From the cell containing the given text, extract its center point as (x, y) coordinate. 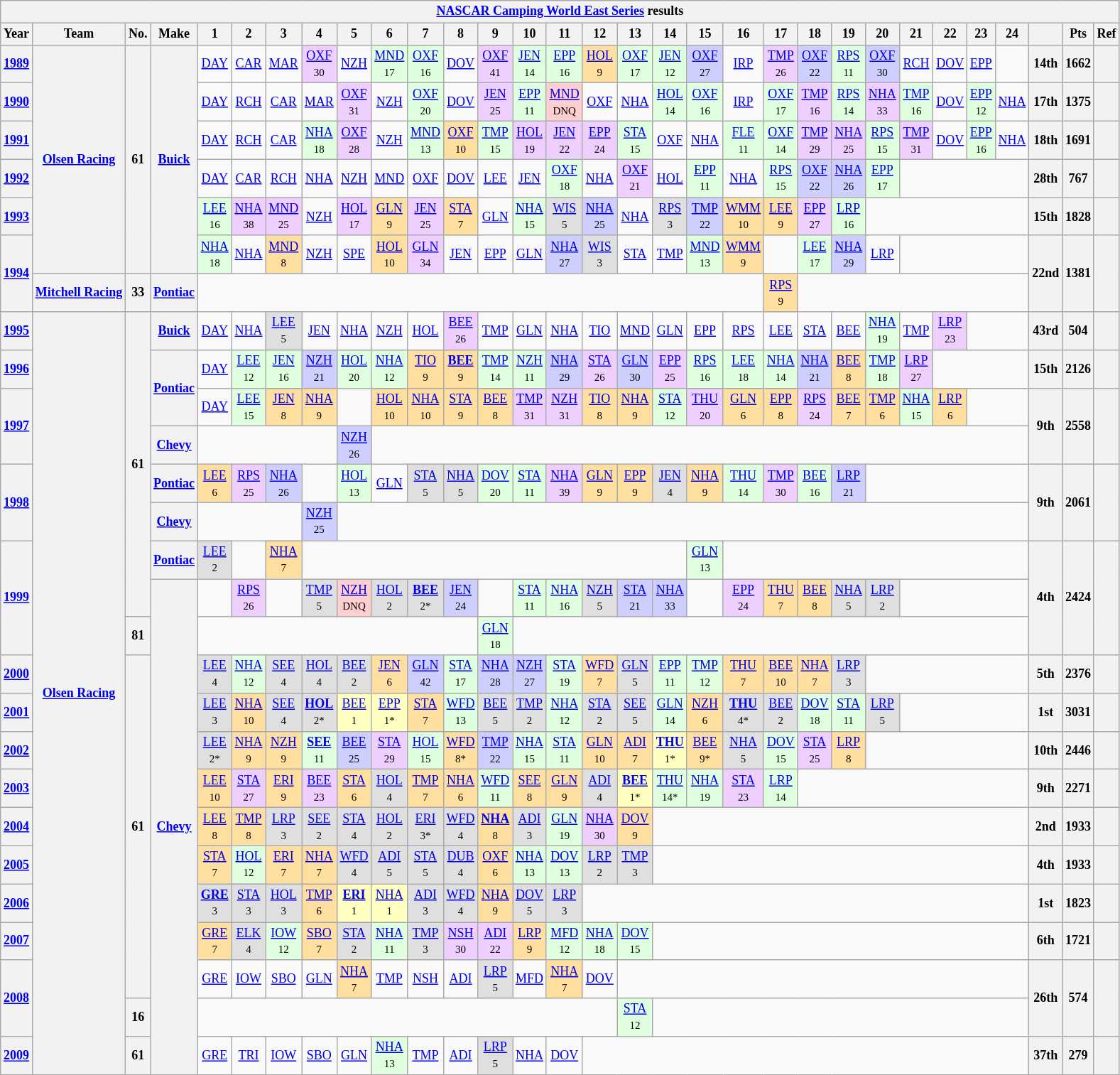
19 (849, 34)
EPP 27 (815, 217)
BEE 2* (426, 598)
279 (1078, 1056)
GLN 42 (426, 674)
EPP 8 (781, 407)
STA 26 (599, 369)
22 (950, 34)
Mitchell Racing (78, 293)
Pts (1078, 34)
NSH (426, 979)
NZH 9 (284, 750)
Year (17, 34)
BEE 23 (319, 789)
NHA 38 (249, 217)
NZH 25 (319, 522)
LEE 2* (214, 750)
ERI 1 (354, 903)
2061 (1078, 502)
12 (599, 34)
11 (564, 34)
22nd (1045, 273)
SBO 7 (319, 941)
6th (1045, 941)
LEE 18 (744, 369)
GLN 18 (496, 636)
1999 (17, 598)
DOV 5 (530, 903)
STA 15 (635, 140)
5 (354, 34)
GLN 19 (564, 827)
LEE 6 (214, 483)
EPP 1* (389, 713)
NHA 30 (599, 827)
TMP 14 (496, 369)
IOW 12 (284, 941)
1993 (17, 217)
OXF 27 (705, 64)
FLE 11 (744, 140)
18 (815, 34)
SEE 11 (319, 750)
10th (1045, 750)
NHA 14 (781, 369)
2009 (17, 1056)
JEN 6 (389, 674)
DOV 20 (496, 483)
1828 (1078, 217)
GLN 6 (744, 407)
LEE 15 (249, 407)
4 (319, 34)
ERI 9 (284, 789)
NHA 11 (389, 941)
LRP 16 (849, 217)
OXF 21 (635, 178)
LEE 9 (781, 217)
NZH 26 (354, 445)
GLN 30 (635, 369)
LEE 10 (214, 789)
1998 (17, 502)
No. (138, 34)
767 (1078, 178)
JEN 24 (460, 598)
2001 (17, 713)
HOL 19 (530, 140)
1 (214, 34)
OXF 10 (460, 140)
21 (916, 34)
Ref (1107, 34)
WMM 10 (744, 217)
Team (78, 34)
ADI 4 (599, 789)
HOL 12 (249, 865)
TMP 30 (781, 483)
EPP 9 (635, 483)
MND DNQ (564, 102)
LEE 12 (249, 369)
JEN 8 (284, 407)
GLN 13 (705, 560)
LEE 2 (214, 560)
1989 (17, 64)
NZH 6 (705, 713)
574 (1078, 998)
NSH 30 (460, 941)
TMP 7 (426, 789)
STA 21 (635, 598)
ADI 7 (635, 750)
THU 14* (670, 789)
NHA 27 (564, 254)
14th (1045, 64)
9 (496, 34)
1381 (1078, 273)
13 (635, 34)
BEE 25 (354, 750)
1375 (1078, 102)
STA 19 (564, 674)
HOL 2* (319, 713)
LEE 4 (214, 674)
17th (1045, 102)
17 (781, 34)
DUB 4 (460, 865)
TRI (249, 1056)
ADI 5 (389, 865)
6 (389, 34)
THU 14 (744, 483)
EPP 17 (882, 178)
1662 (1078, 64)
WIS 5 (564, 217)
RPS 24 (815, 407)
NHA 28 (496, 674)
BEE 5 (496, 713)
1995 (17, 331)
HOL 9 (599, 64)
GLN 14 (670, 713)
DOV 13 (564, 865)
28th (1045, 178)
TIO (599, 331)
LEE 17 (815, 254)
1994 (17, 273)
STA 17 (460, 674)
1996 (17, 369)
2008 (17, 998)
JEN 12 (670, 64)
LRP (882, 254)
OXF 6 (496, 865)
NASCAR Camping World East Series results (560, 11)
HOL 15 (426, 750)
HOL 14 (670, 102)
JEN 22 (564, 140)
2126 (1078, 369)
2nd (1045, 827)
43rd (1045, 331)
GLN 34 (426, 254)
LEE 3 (214, 713)
8 (460, 34)
LEE 5 (284, 331)
WMM 9 (744, 254)
STA 29 (389, 750)
STA 25 (815, 750)
NHA 8 (496, 827)
NZH 5 (599, 598)
EPP 12 (981, 102)
14 (670, 34)
2376 (1078, 674)
15 (705, 34)
1997 (17, 426)
STA 3 (249, 903)
ERI 7 (284, 865)
26th (1045, 998)
2271 (1078, 789)
NZH 31 (564, 407)
BEE 10 (781, 674)
NHA 39 (564, 483)
TMP 5 (319, 598)
1721 (1078, 941)
HOL 13 (354, 483)
2002 (17, 750)
NZH DNQ (354, 598)
GLN 5 (635, 674)
TMP 15 (496, 140)
MND 25 (284, 217)
RPS (744, 331)
2558 (1078, 426)
3 (284, 34)
NHA 6 (460, 789)
SEE 5 (635, 713)
TMP 12 (705, 674)
LRP 6 (950, 407)
JEN 16 (284, 369)
2 (249, 34)
LRP 8 (849, 750)
1990 (17, 102)
RPS 11 (849, 64)
RPS 9 (781, 293)
OXF 20 (426, 102)
NHA 1 (389, 903)
2000 (17, 674)
MFD (530, 979)
Make (175, 34)
JEN 14 (530, 64)
ERI 3* (426, 827)
SEE 2 (319, 827)
1691 (1078, 140)
WIS 3 (599, 254)
STA 23 (744, 789)
37th (1045, 1056)
TIO 8 (599, 407)
5th (1045, 674)
OXF 41 (496, 64)
TMP 2 (530, 713)
WFD 13 (460, 713)
LRP 21 (849, 483)
LRP 14 (781, 789)
DOV 9 (635, 827)
TMP 8 (249, 827)
GRE 3 (214, 903)
TMP 18 (882, 369)
3031 (1078, 713)
STA 6 (354, 789)
WFD 8* (460, 750)
BEE 26 (460, 331)
BEE 9* (705, 750)
2446 (1078, 750)
LRP 9 (530, 941)
BEE 1 (354, 713)
STA 27 (249, 789)
HOL 3 (284, 903)
LRP 27 (916, 369)
OXF 28 (354, 140)
ADI 22 (496, 941)
HOL 17 (354, 217)
RPS 14 (849, 102)
NZH 11 (530, 369)
NHA 21 (815, 369)
23 (981, 34)
HOL 20 (354, 369)
DOV 18 (815, 713)
RPS 26 (249, 598)
BEE (849, 331)
LRP 23 (950, 331)
THU 20 (705, 407)
WFD 11 (496, 789)
BEE 7 (849, 407)
TIO 9 (426, 369)
MND 8 (284, 254)
STA 9 (460, 407)
2007 (17, 941)
ELK 4 (249, 941)
1823 (1078, 903)
TMP 29 (815, 140)
24 (1012, 34)
2005 (17, 865)
7 (426, 34)
JEN 4 (670, 483)
GLN 10 (599, 750)
10 (530, 34)
81 (138, 636)
OXF 31 (354, 102)
MFD 12 (564, 941)
LEE 16 (214, 217)
2004 (17, 827)
33 (138, 293)
RPS 16 (705, 369)
EPP 25 (670, 369)
WFD 7 (599, 674)
THU 1* (670, 750)
SPE (354, 254)
1991 (17, 140)
LEE 8 (214, 827)
GRE 7 (214, 941)
OXF 14 (781, 140)
OXF 18 (564, 178)
NZH 21 (319, 369)
RPS 3 (670, 217)
1992 (17, 178)
2424 (1078, 598)
2006 (17, 903)
504 (1078, 331)
18th (1045, 140)
MND 17 (389, 64)
NHA 16 (564, 598)
20 (882, 34)
NZH 27 (530, 674)
RPS 25 (249, 483)
THU 4* (744, 713)
TMP 26 (781, 64)
STA 4 (354, 827)
BEE 16 (815, 483)
BEE 9 (460, 369)
SEE 8 (530, 789)
BEE 1* (635, 789)
2003 (17, 789)
